Return the (X, Y) coordinate for the center point of the cell that contains the specified text.  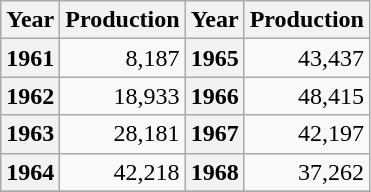
37,262 (306, 172)
1966 (214, 96)
1964 (30, 172)
1967 (214, 134)
1968 (214, 172)
1963 (30, 134)
18,933 (122, 96)
43,437 (306, 58)
1962 (30, 96)
42,218 (122, 172)
48,415 (306, 96)
1965 (214, 58)
42,197 (306, 134)
1961 (30, 58)
8,187 (122, 58)
28,181 (122, 134)
